Return [x, y] of the center of cell containing provided text 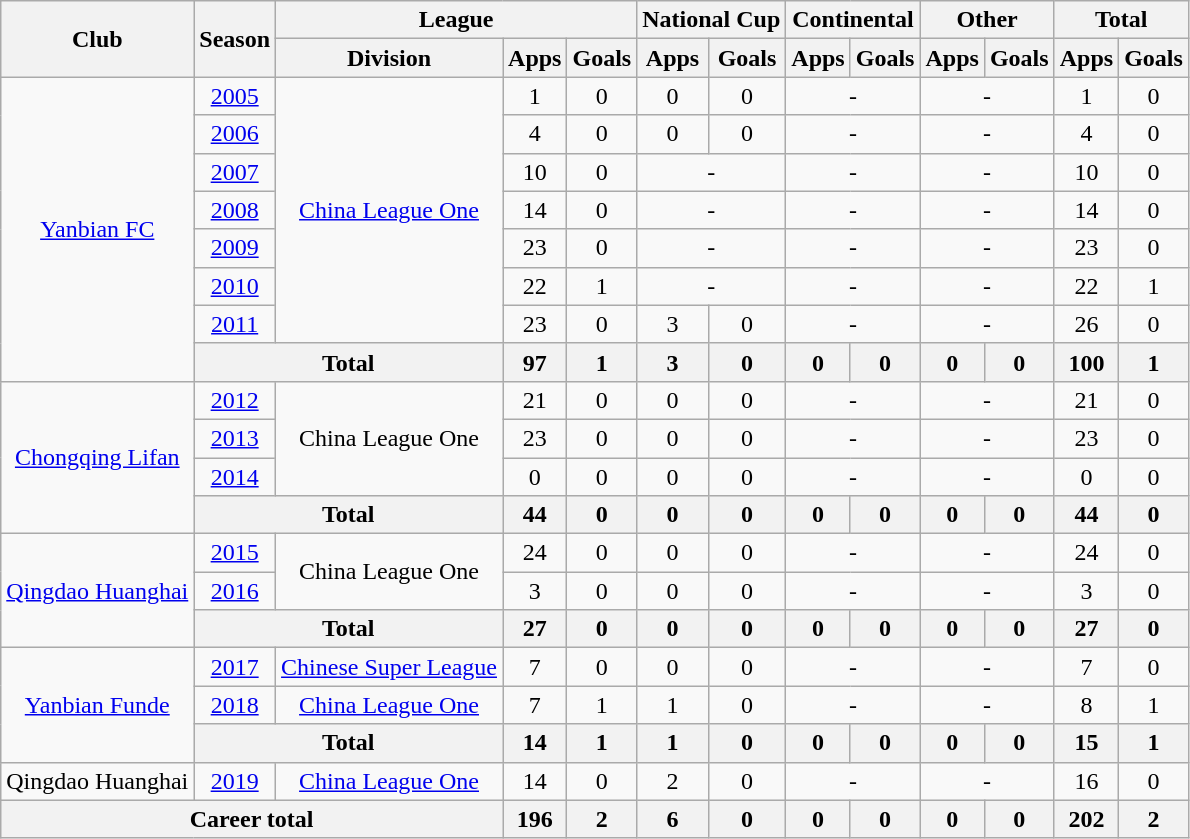
National Cup [712, 20]
2008 [235, 210]
2006 [235, 134]
8 [1086, 705]
League [456, 20]
2019 [235, 781]
Chinese Super League [390, 667]
Season [235, 39]
Yanbian FC [98, 229]
Division [390, 58]
196 [535, 819]
202 [1086, 819]
2009 [235, 248]
Chongqing Lifan [98, 457]
2017 [235, 667]
Other [987, 20]
Career total [252, 819]
2016 [235, 591]
2015 [235, 553]
15 [1086, 743]
2012 [235, 400]
2011 [235, 324]
97 [535, 362]
Continental [853, 20]
2018 [235, 705]
16 [1086, 781]
2005 [235, 96]
2013 [235, 438]
2010 [235, 286]
2007 [235, 172]
Yanbian Funde [98, 705]
Club [98, 39]
100 [1086, 362]
6 [673, 819]
26 [1086, 324]
2014 [235, 477]
